Return the (x, y) coordinate for the center point of the cell that contains the specified text.  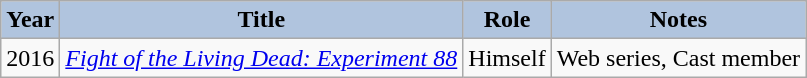
Fight of the Living Dead: Experiment 88 (262, 58)
Notes (678, 20)
Title (262, 20)
Web series, Cast member (678, 58)
Himself (507, 58)
Role (507, 20)
2016 (30, 58)
Year (30, 20)
